Identify which cell holds the provided text, then report its (x, y) central coordinate. 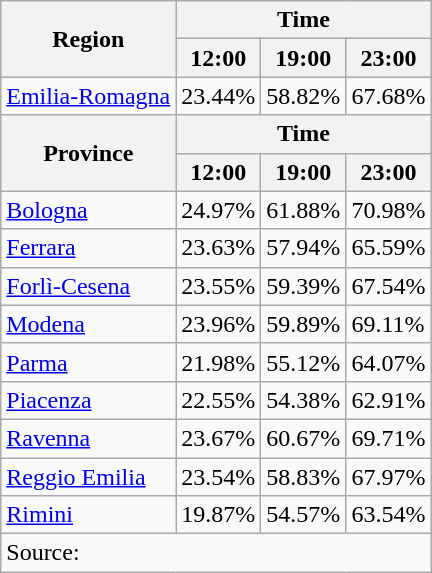
23.55% (218, 286)
67.68% (388, 96)
23.63% (218, 248)
23.54% (218, 477)
19.87% (218, 515)
Forlì-Cesena (88, 286)
59.39% (304, 286)
55.12% (304, 362)
Region (88, 39)
21.98% (218, 362)
Ravenna (88, 438)
Modena (88, 324)
22.55% (218, 400)
58.82% (304, 96)
Rimini (88, 515)
Province (88, 153)
61.88% (304, 210)
70.98% (388, 210)
Ferrara (88, 248)
23.96% (218, 324)
Piacenza (88, 400)
24.97% (218, 210)
Source: (216, 553)
67.54% (388, 286)
58.83% (304, 477)
65.59% (388, 248)
69.11% (388, 324)
Bologna (88, 210)
23.44% (218, 96)
60.67% (304, 438)
Reggio Emilia (88, 477)
Emilia-Romagna (88, 96)
57.94% (304, 248)
54.38% (304, 400)
59.89% (304, 324)
63.54% (388, 515)
64.07% (388, 362)
69.71% (388, 438)
62.91% (388, 400)
54.57% (304, 515)
67.97% (388, 477)
Parma (88, 362)
23.67% (218, 438)
